Scan for the cell matching the given text and deliver its (X, Y) coordinate at center. 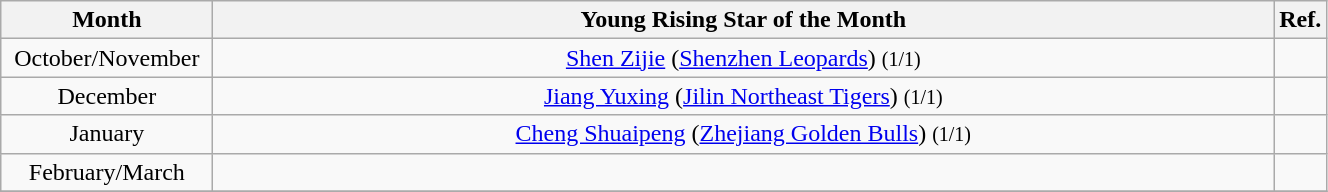
December (107, 96)
Young Rising Star of the Month (744, 20)
Jiang Yuxing (Jilin Northeast Tigers) (1/1) (744, 96)
February/March (107, 172)
Cheng Shuaipeng (Zhejiang Golden Bulls) (1/1) (744, 134)
January (107, 134)
Ref. (1300, 20)
Shen Zijie (Shenzhen Leopards) (1/1) (744, 58)
October/November (107, 58)
Month (107, 20)
